Return the [X, Y] coordinate for the center point of the cell that contains the specified text.  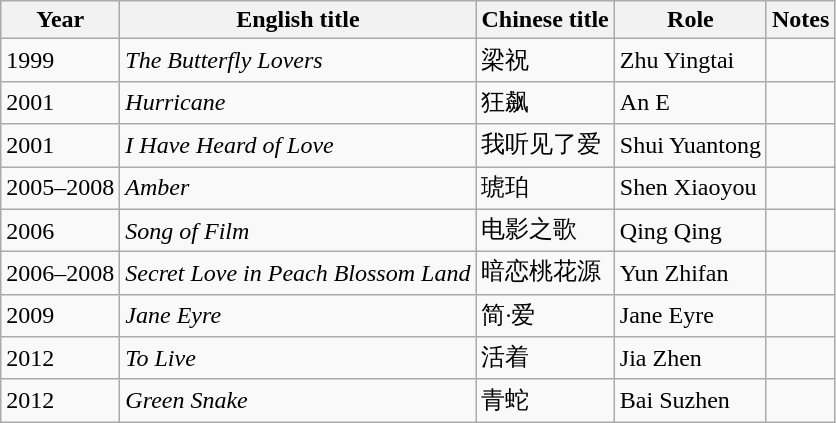
2009 [60, 316]
Hurricane [298, 102]
Chinese title [545, 20]
An E [690, 102]
暗恋桃花源 [545, 274]
2005–2008 [60, 188]
Shen Xiaoyou [690, 188]
Jia Zhen [690, 358]
2006–2008 [60, 274]
电影之歌 [545, 230]
To Live [298, 358]
Year [60, 20]
Amber [298, 188]
Qing Qing [690, 230]
狂飙 [545, 102]
Bai Suzhen [690, 400]
Secret Love in Peach Blossom Land [298, 274]
Shui Yuantong [690, 146]
English title [298, 20]
1999 [60, 60]
Zhu Yingtai [690, 60]
青蛇 [545, 400]
Notes [800, 20]
活着 [545, 358]
Role [690, 20]
简·爱 [545, 316]
I Have Heard of Love [298, 146]
梁祝 [545, 60]
Green Snake [298, 400]
2006 [60, 230]
琥珀 [545, 188]
我听见了爱 [545, 146]
Yun Zhifan [690, 274]
Song of Film [298, 230]
The Butterfly Lovers [298, 60]
